Extract the (x, y) coordinate from the center of the cell holding the provided text.  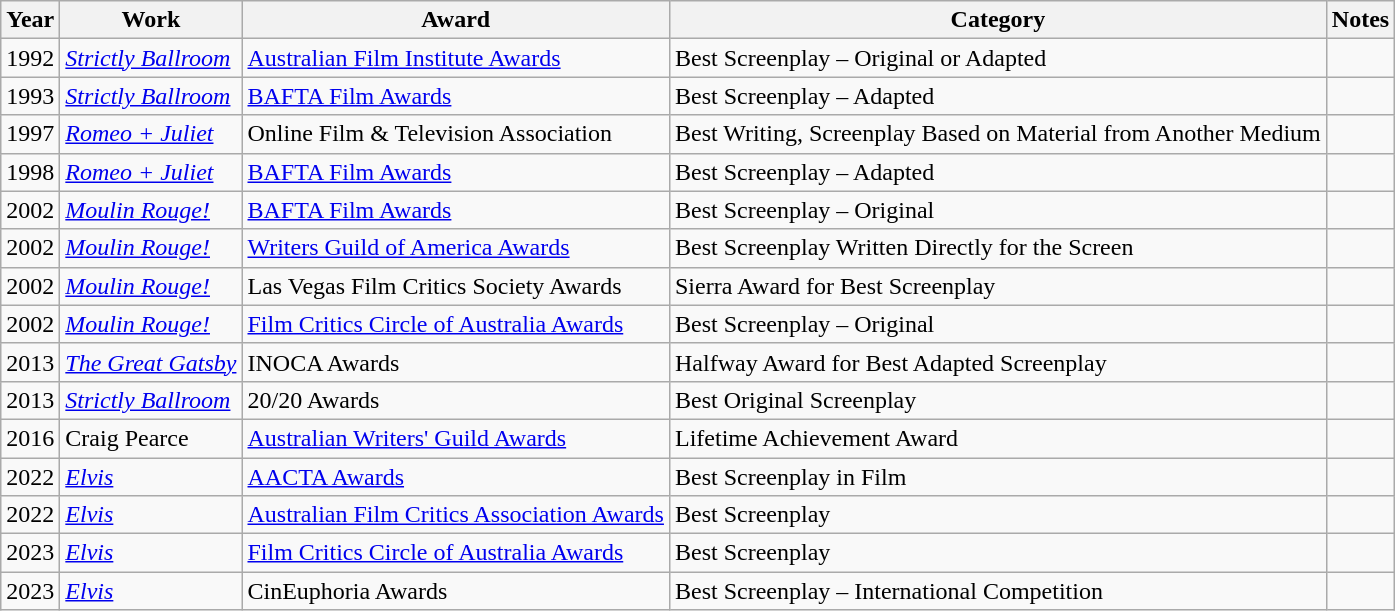
20/20 Awards (456, 400)
Best Writing, Screenplay Based on Material from Another Medium (998, 134)
INOCA Awards (456, 362)
Writers Guild of America Awards (456, 248)
Best Original Screenplay (998, 400)
Year (30, 20)
AACTA Awards (456, 477)
Australian Writers' Guild Awards (456, 438)
Award (456, 20)
Australian Film Critics Association Awards (456, 515)
Category (998, 20)
2016 (30, 438)
CinEuphoria Awards (456, 591)
Best Screenplay in Film (998, 477)
Best Screenplay – International Competition (998, 591)
Best Screenplay Written Directly for the Screen (998, 248)
Best Screenplay – Original or Adapted (998, 58)
Australian Film Institute Awards (456, 58)
Notes (1360, 20)
Lifetime Achievement Award (998, 438)
1993 (30, 96)
1998 (30, 172)
1992 (30, 58)
1997 (30, 134)
Online Film & Television Association (456, 134)
Sierra Award for Best Screenplay (998, 286)
The Great Gatsby (151, 362)
Halfway Award for Best Adapted Screenplay (998, 362)
Las Vegas Film Critics Society Awards (456, 286)
Craig Pearce (151, 438)
Work (151, 20)
